Output the [X, Y] coordinate of the center of the cell containing the given text.  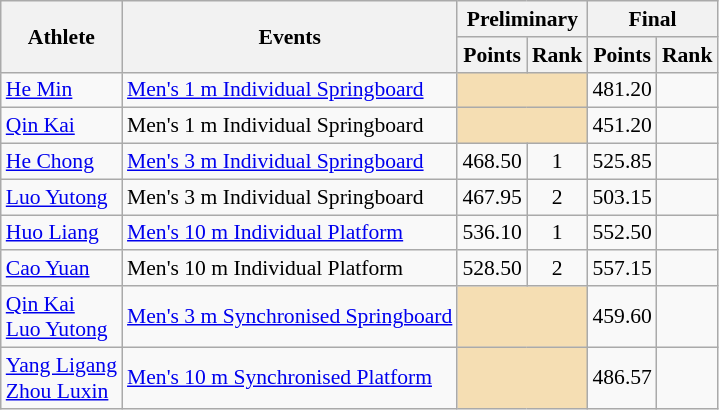
459.60 [622, 316]
He Min [62, 90]
Men's 3 m Synchronised Springboard [290, 316]
Luo Yutong [62, 197]
Preliminary [522, 19]
Qin Kai [62, 126]
486.57 [622, 378]
528.50 [492, 269]
451.20 [622, 126]
Huo Liang [62, 233]
Athlete [62, 36]
525.85 [622, 162]
481.20 [622, 90]
He Chong [62, 162]
Men's 10 m Synchronised Platform [290, 378]
Events [290, 36]
Cao Yuan [62, 269]
536.10 [492, 233]
Yang LigangZhou Luxin [62, 378]
468.50 [492, 162]
503.15 [622, 197]
467.95 [492, 197]
Final [652, 19]
Qin KaiLuo Yutong [62, 316]
552.50 [622, 233]
557.15 [622, 269]
